Extract the [X, Y] coordinate from the center of the cell holding the provided text.  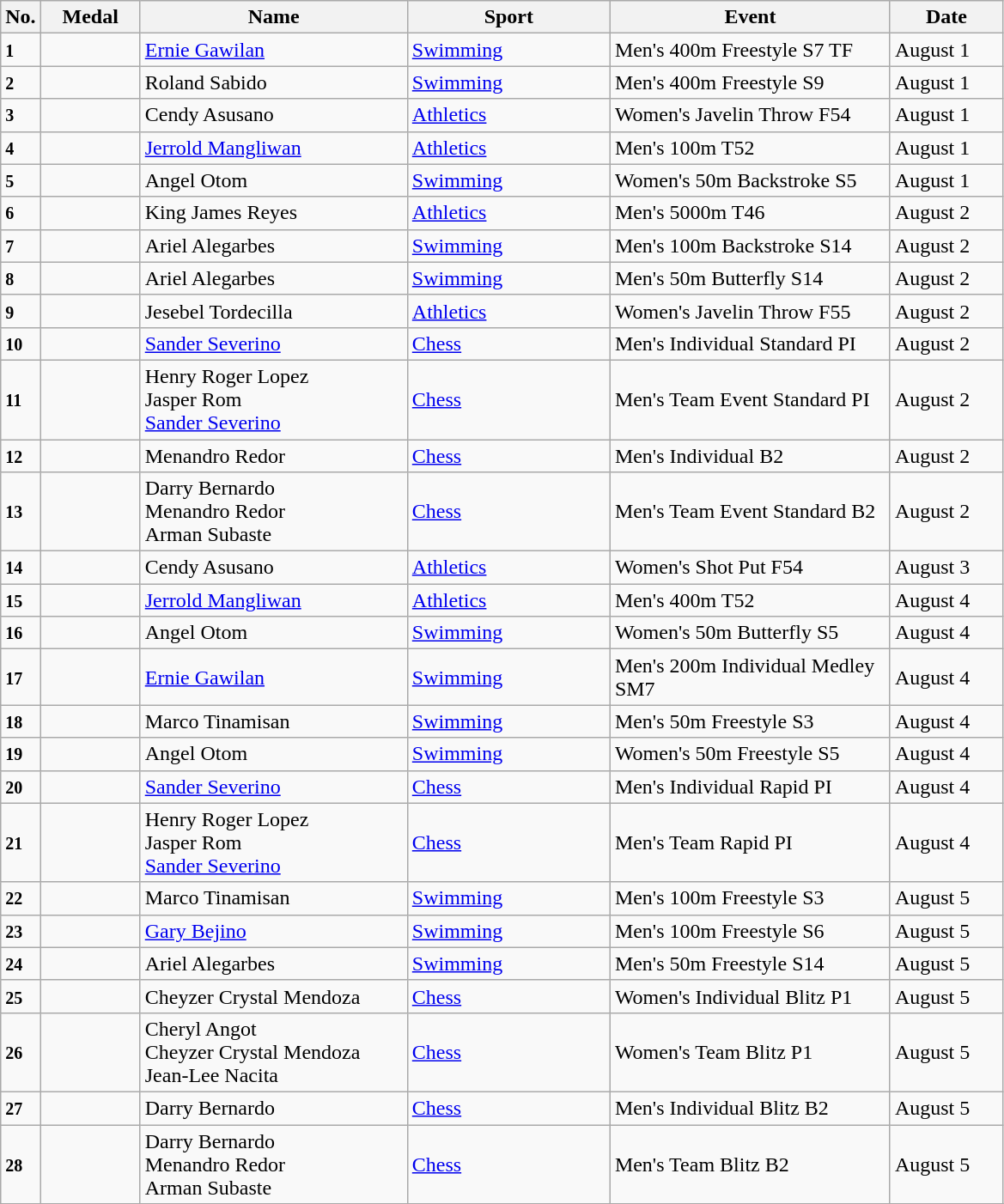
5 [21, 180]
10 [21, 344]
25 [21, 996]
Men's Team Event Standard B2 [750, 512]
8 [21, 278]
Roland Sabido [273, 82]
Women's 50m Backstroke S5 [750, 180]
Men's Team Blitz B2 [750, 1164]
Men's 50m Freestyle S14 [750, 964]
Men's Individual Standard PI [750, 344]
9 [21, 311]
Men's Individual Blitz B2 [750, 1108]
Cheryl AngotCheyzer Crystal MendozaJean-Lee Nacita [273, 1052]
August 3 [946, 568]
16 [21, 633]
Women's Javelin Throw F55 [750, 311]
Jesebel Tordecilla [273, 311]
Men's 100m Freestyle S6 [750, 931]
Men's 400m Freestyle S9 [750, 82]
Men's 100m Backstroke S14 [750, 246]
19 [21, 754]
17 [21, 677]
King James Reyes [273, 213]
11 [21, 399]
26 [21, 1052]
Women's 50m Freestyle S5 [750, 754]
Men's 400m Freestyle S7 TF [750, 50]
Women's Shot Put F54 [750, 568]
7 [21, 246]
Men's 200m Individual Medley SM7 [750, 677]
Men's Team Event Standard PI [750, 399]
Men's 50m Freestyle S3 [750, 721]
21 [21, 842]
Men's Individual Rapid PI [750, 787]
18 [21, 721]
Event [750, 17]
22 [21, 898]
13 [21, 512]
Women's Individual Blitz P1 [750, 996]
1 [21, 50]
Men's Individual B2 [750, 456]
27 [21, 1108]
12 [21, 456]
23 [21, 931]
Cheyzer Crystal Mendoza [273, 996]
2 [21, 82]
14 [21, 568]
3 [21, 115]
Men's Team Rapid PI [750, 842]
Men's 50m Butterfly S14 [750, 278]
15 [21, 600]
Women's Team Blitz P1 [750, 1052]
Medal [90, 17]
No. [21, 17]
Sport [508, 17]
Menandro Redor [273, 456]
Women's 50m Butterfly S5 [750, 633]
Name [273, 17]
Gary Bejino [273, 931]
Women's Javelin Throw F54 [750, 115]
28 [21, 1164]
Men's 100m T52 [750, 148]
Date [946, 17]
20 [21, 787]
4 [21, 148]
Men's 5000m T46 [750, 213]
Men's 400m T52 [750, 600]
24 [21, 964]
6 [21, 213]
Men's 100m Freestyle S3 [750, 898]
Darry Bernardo [273, 1108]
